Pinpoint the cell where the given text exists, returning its [X, Y] midpoint coordinate. 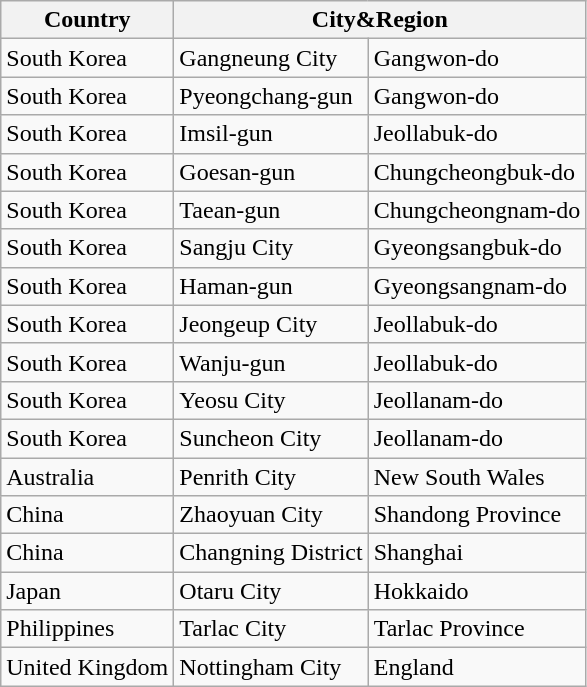
Tarlac City [271, 629]
Yeosu City [271, 400]
Shanghai [477, 553]
Jeongeup City [271, 324]
New South Wales [477, 477]
Otaru City [271, 591]
Haman-gun [271, 286]
Japan [88, 591]
Country [88, 20]
Tarlac Province [477, 629]
Gangneung City [271, 58]
United Kingdom [88, 667]
Wanju-gun [271, 362]
Philippines [88, 629]
Imsil-gun [271, 134]
Chungcheongbuk-do [477, 172]
Shandong Province [477, 515]
Penrith City [271, 477]
Sangju City [271, 248]
Zhaoyuan City [271, 515]
Gyeongsangbuk-do [477, 248]
Pyeongchang-gun [271, 96]
Taean-gun [271, 210]
Chungcheongnam-do [477, 210]
Suncheon City [271, 438]
Australia [88, 477]
Hokkaido [477, 591]
Changning District [271, 553]
Gyeongsangnam-do [477, 286]
England [477, 667]
Goesan-gun [271, 172]
City&Region [380, 20]
Nottingham City [271, 667]
